Pinpoint the cell where the given text exists, returning its [x, y] midpoint coordinate. 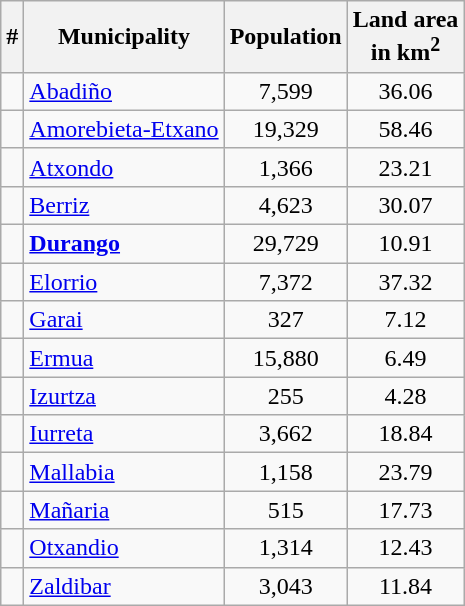
515 [286, 510]
Mallabia [124, 472]
Amorebieta-Etxano [124, 129]
30.07 [406, 205]
6.49 [406, 358]
Otxandio [124, 548]
Berriz [124, 205]
Municipality [124, 37]
Atxondo [124, 167]
11.84 [406, 586]
58.46 [406, 129]
Iurreta [124, 434]
327 [286, 320]
17.73 [406, 510]
7,599 [286, 91]
23.79 [406, 472]
Elorrio [124, 282]
255 [286, 396]
Abadiño [124, 91]
7,372 [286, 282]
1,314 [286, 548]
Population [286, 37]
10.91 [406, 244]
3,662 [286, 434]
Mañaria [124, 510]
Land areain km2 [406, 37]
Ermua [124, 358]
Garai [124, 320]
4,623 [286, 205]
1,366 [286, 167]
1,158 [286, 472]
Zaldibar [124, 586]
23.21 [406, 167]
3,043 [286, 586]
# [12, 37]
7.12 [406, 320]
18.84 [406, 434]
29,729 [286, 244]
Izurtza [124, 396]
15,880 [286, 358]
4.28 [406, 396]
12.43 [406, 548]
Durango [124, 244]
37.32 [406, 282]
19,329 [286, 129]
36.06 [406, 91]
